Search for the cell housing the specified text and yield its [x, y] center coordinate. 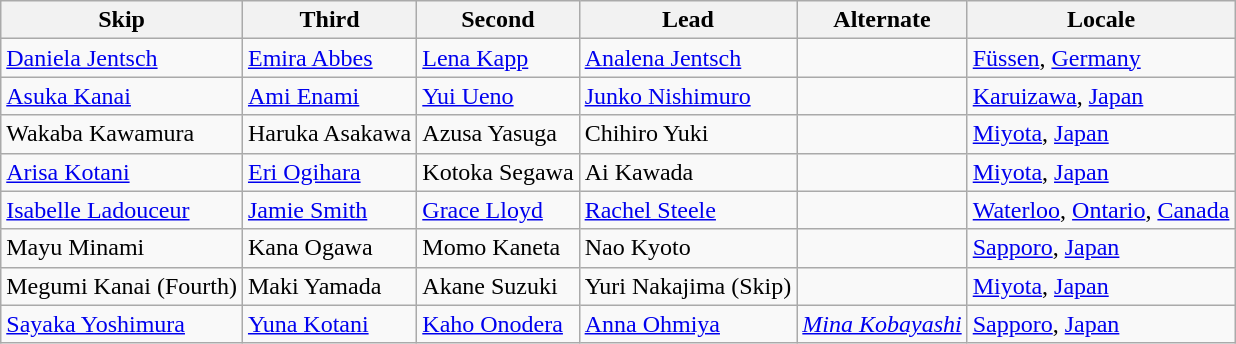
Maki Yamada [329, 286]
Second [498, 20]
Eri Ogihara [329, 172]
Arisa Kotani [122, 172]
Mina Kobayashi [882, 324]
Alternate [882, 20]
Isabelle Ladouceur [122, 210]
Daniela Jentsch [122, 58]
Analena Jentsch [688, 58]
Anna Ohmiya [688, 324]
Locale [1101, 20]
Emira Abbes [329, 58]
Ai Kawada [688, 172]
Yuna Kotani [329, 324]
Third [329, 20]
Akane Suzuki [498, 286]
Karuizawa, Japan [1101, 96]
Lead [688, 20]
Kana Ogawa [329, 248]
Asuka Kanai [122, 96]
Skip [122, 20]
Waterloo, Ontario, Canada [1101, 210]
Nao Kyoto [688, 248]
Yuri Nakajima (Skip) [688, 286]
Kaho Onodera [498, 324]
Jamie Smith [329, 210]
Sayaka Yoshimura [122, 324]
Lena Kapp [498, 58]
Wakaba Kawamura [122, 134]
Azusa Yasuga [498, 134]
Mayu Minami [122, 248]
Kotoka Segawa [498, 172]
Junko Nishimuro [688, 96]
Chihiro Yuki [688, 134]
Haruka Asakawa [329, 134]
Ami Enami [329, 96]
Rachel Steele [688, 210]
Megumi Kanai (Fourth) [122, 286]
Grace Lloyd [498, 210]
Füssen, Germany [1101, 58]
Yui Ueno [498, 96]
Momo Kaneta [498, 248]
